Capture the cell that displays the provided text and extract its [X, Y] central coordinate. 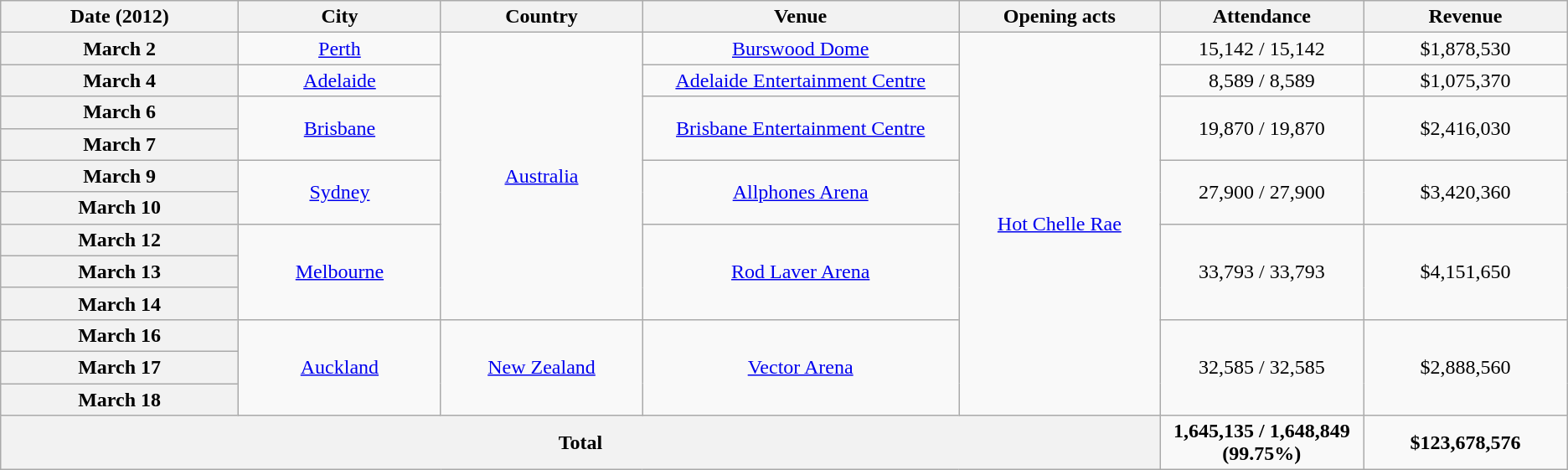
Venue [801, 17]
Rod Laver Arena [801, 271]
March 10 [120, 208]
March 4 [120, 80]
$3,420,360 [1466, 192]
Date (2012) [120, 17]
Hot Chelle Rae [1060, 225]
32,585 / 32,585 [1261, 367]
27,900 / 27,900 [1261, 192]
15,142 / 15,142 [1261, 49]
March 9 [120, 176]
Brisbane [340, 128]
8,589 / 8,589 [1261, 80]
Total [580, 442]
Adelaide [340, 80]
March 14 [120, 303]
Vector Arena [801, 367]
$123,678,576 [1466, 442]
City [340, 17]
$1,878,530 [1466, 49]
New Zealand [541, 367]
Revenue [1466, 17]
March 13 [120, 271]
Allphones Arena [801, 192]
March 7 [120, 144]
March 16 [120, 335]
Adelaide Entertainment Centre [801, 80]
Auckland [340, 367]
March 12 [120, 240]
$2,416,030 [1466, 128]
Country [541, 17]
19,870 / 19,870 [1261, 128]
$2,888,560 [1466, 367]
Opening acts [1060, 17]
$1,075,370 [1466, 80]
March 18 [120, 400]
March 17 [120, 367]
Burswood Dome [801, 49]
Sydney [340, 192]
Brisbane Entertainment Centre [801, 128]
Melbourne [340, 271]
Perth [340, 49]
March 6 [120, 112]
March 2 [120, 49]
$4,151,650 [1466, 271]
Australia [541, 176]
Attendance [1261, 17]
1,645,135 / 1,648,849 (99.75%) [1261, 442]
33,793 / 33,793 [1261, 271]
